Output the (x, y) coordinate of the center of the cell containing the given text.  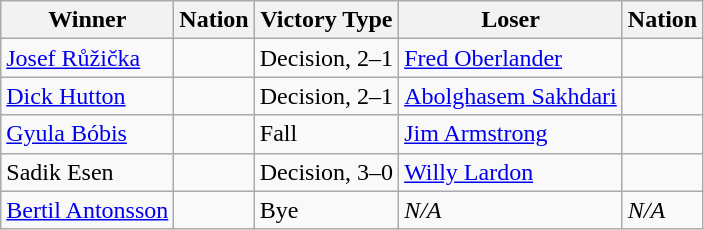
Loser (511, 20)
Victory Type (326, 20)
Willy Lardon (511, 172)
Jim Armstrong (511, 134)
Josef Růžička (88, 58)
Dick Hutton (88, 96)
Fall (326, 134)
Winner (88, 20)
Bye (326, 210)
Fred Oberlander (511, 58)
Bertil Antonsson (88, 210)
Gyula Bóbis (88, 134)
Sadik Esen (88, 172)
Decision, 3–0 (326, 172)
Abolghasem Sakhdari (511, 96)
